Capture the cell that displays the provided text and extract its [X, Y] central coordinate. 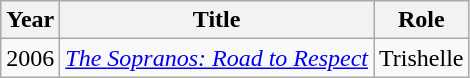
Role [422, 20]
Title [217, 20]
Year [30, 20]
2006 [30, 58]
Trishelle [422, 58]
The Sopranos: Road to Respect [217, 58]
